Extract the (x, y) coordinate from the center of the cell holding the provided text.  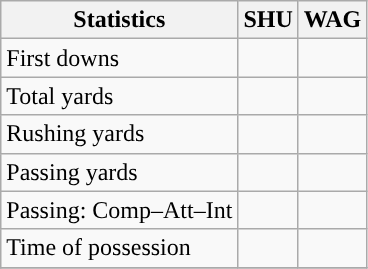
First downs (120, 58)
Total yards (120, 96)
Time of possession (120, 248)
Rushing yards (120, 134)
Passing: Comp–Att–Int (120, 210)
Statistics (120, 20)
SHU (268, 20)
WAG (332, 20)
Passing yards (120, 172)
